Return (x, y) of the center of cell containing provided text 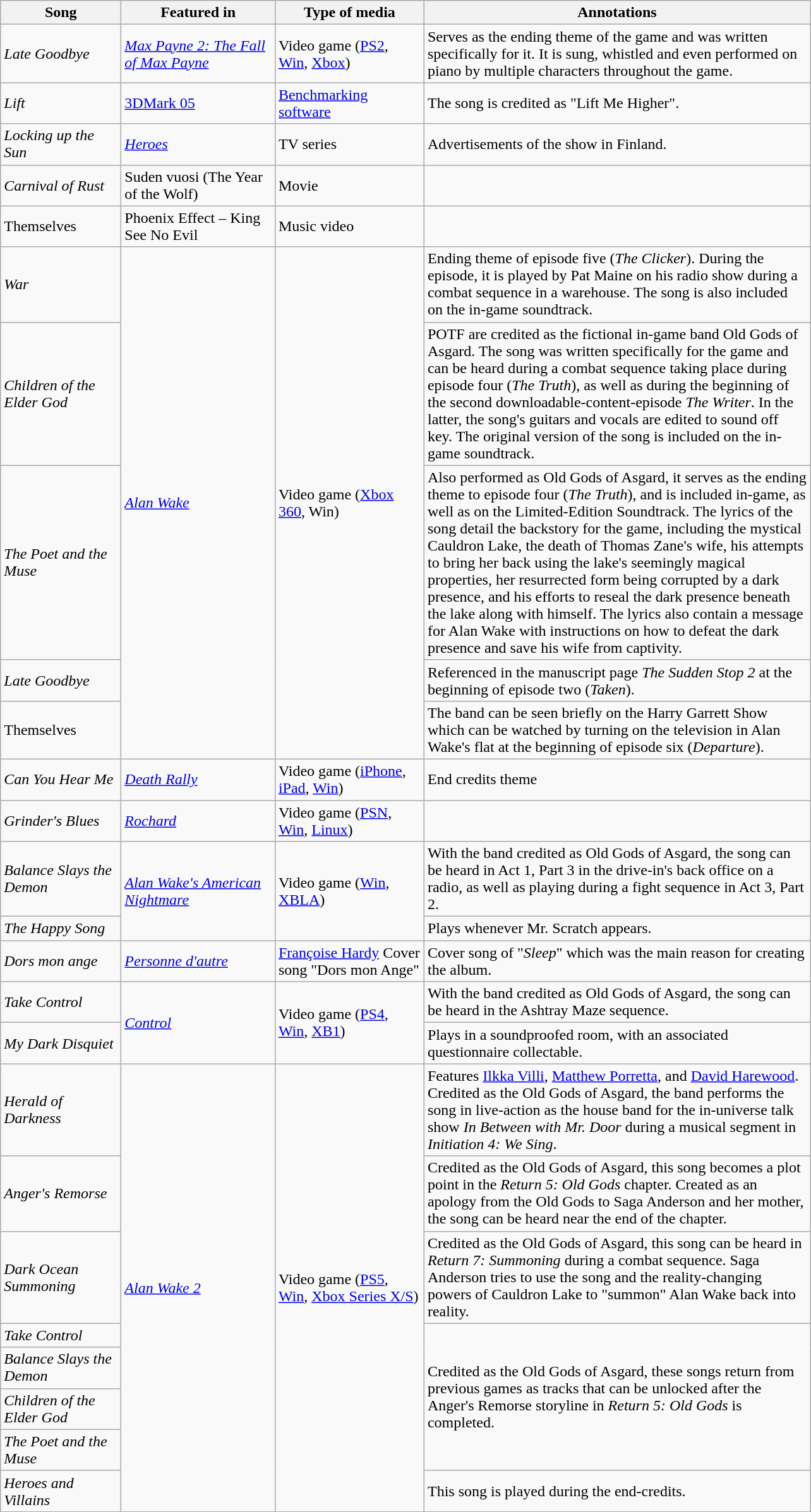
Phoenix Effect – King See No Evil (198, 226)
Type of media (349, 13)
This song is played during the end-credits. (616, 1491)
Video game (Win, XBLA) (349, 891)
Dark Ocean Summoning (61, 1277)
Locking up the Sun (61, 144)
TV series (349, 144)
Grinder's Blues (61, 821)
Alan Wake's American Nightmare (198, 891)
Anger's Remorse (61, 1193)
3DMark 05 (198, 104)
Music video (349, 226)
Personne d'autre (198, 961)
Can You Hear Me (61, 779)
Cover song of "Sleep" which was the main reason for creating the album. (616, 961)
Plays whenever Mr. Scratch appears. (616, 929)
The song is credited as "Lift Me Higher". (616, 104)
Referenced in the manuscript page The Sudden Stop 2 at the beginning of episode two (Taken). (616, 681)
War (61, 284)
Max Payne 2: The Fall of Max Payne (198, 54)
Control (198, 1023)
Suden vuosi (The Year of the Wolf) (198, 186)
Benchmarking software (349, 104)
Video game (iPhone, iPad, Win) (349, 779)
Annotations (616, 13)
Video game (PS4, Win, XB1) (349, 1023)
Video game (PS5, Win, Xbox Series X/S) (349, 1288)
Video game (Xbox 360, Win) (349, 503)
Françoise Hardy Cover song "Dors mon Ange" (349, 961)
Heroes (198, 144)
Heroes and Villains (61, 1491)
Carnival of Rust (61, 186)
My Dark Disquiet (61, 1043)
Alan Wake 2 (198, 1288)
End credits theme (616, 779)
With the band credited as Old Gods of Asgard, the song can be heard in the Ashtray Maze sequence. (616, 1003)
Plays in a soundproofed room, with an associated questionnaire collectable. (616, 1043)
Lift (61, 104)
Movie (349, 186)
Dors mon ange (61, 961)
Advertisements of the show in Finland. (616, 144)
Featured in (198, 13)
Rochard (198, 821)
Video game (PSN, Win, Linux) (349, 821)
Alan Wake (198, 503)
The Happy Song (61, 929)
Death Rally (198, 779)
Video game (PS2, Win, Xbox) (349, 54)
Herald of Darkness (61, 1110)
Song (61, 13)
